Return the (x, y) coordinate for the center point of the cell that contains the specified text.  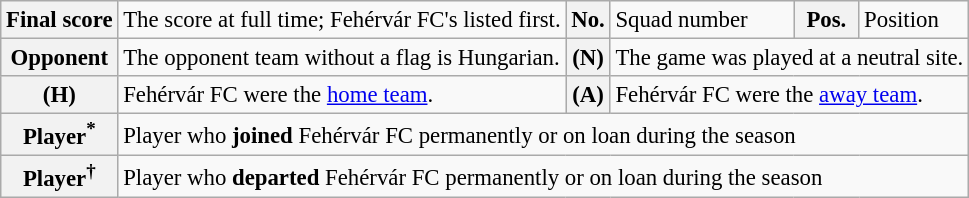
Player† (60, 177)
No. (588, 20)
Fehérvár FC were the home team. (342, 95)
The opponent team without a flag is Hungarian. (342, 58)
Squad number (702, 20)
Final score (60, 20)
Player* (60, 135)
The game was played at a neutral site. (789, 58)
(N) (588, 58)
(H) (60, 95)
Player who joined Fehérvár FC permanently or on loan during the season (544, 135)
Player who departed Fehérvár FC permanently or on loan during the season (544, 177)
Fehérvár FC were the away team. (789, 95)
Opponent (60, 58)
The score at full time; Fehérvár FC's listed first. (342, 20)
(A) (588, 95)
Position (914, 20)
Pos. (826, 20)
